Determine the [X, Y] coordinate at the center of the cell enclosing the given text.  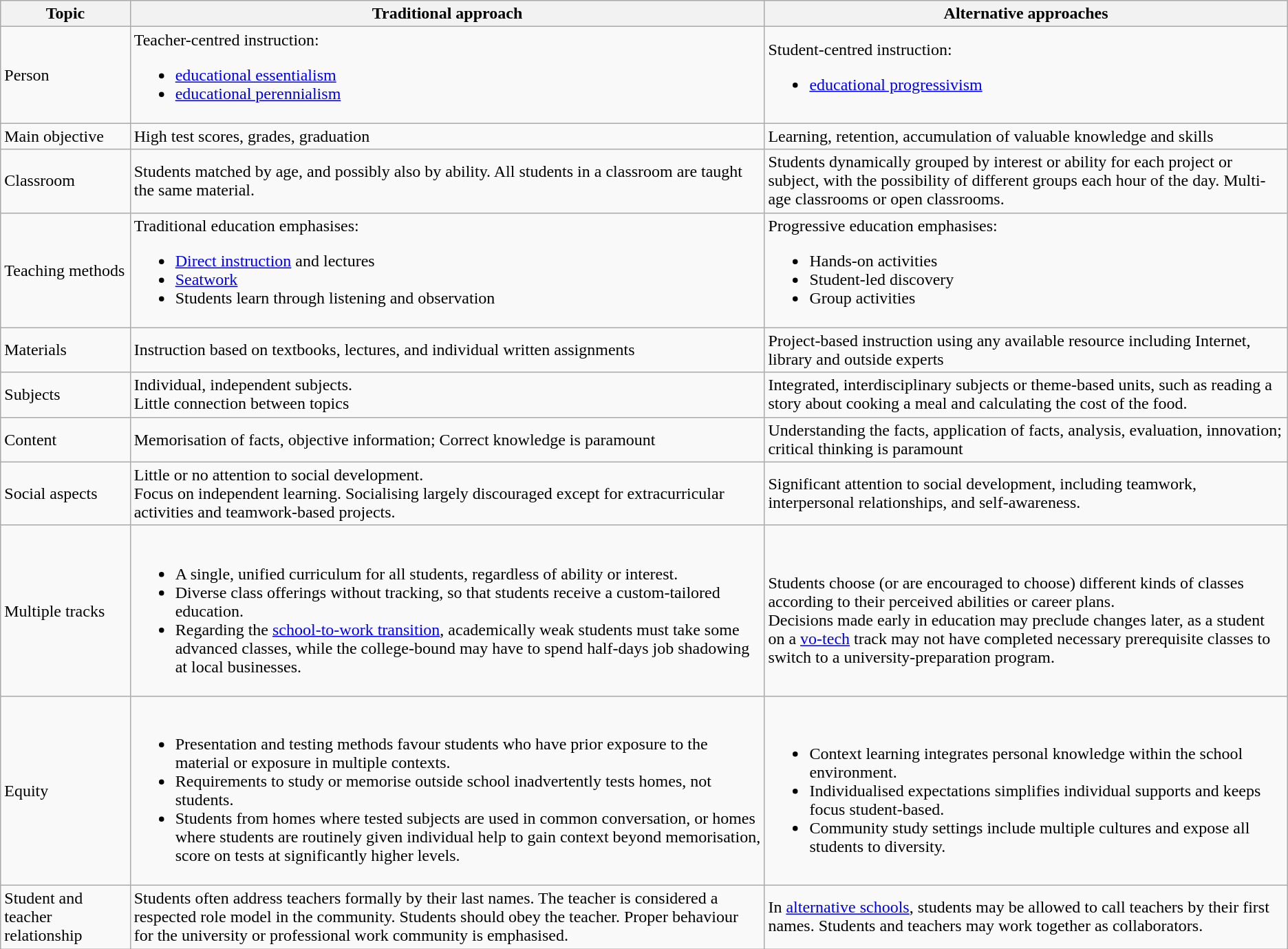
Students matched by age, and possibly also by ability. All students in a classroom are taught the same material. [447, 181]
High test scores, grades, graduation [447, 136]
Social aspects [65, 493]
Subjects [65, 395]
Student-centred instruction:educational progressivism [1026, 75]
Traditional education emphasises:Direct instruction and lecturesSeatworkStudents learn through listening and observation [447, 270]
Student and teacher relationship [65, 917]
Materials [65, 350]
Teaching methods [65, 270]
Significant attention to social development, including teamwork, interpersonal relationships, and self-awareness. [1026, 493]
Classroom [65, 181]
Multiple tracks [65, 610]
Teacher-centred instruction:educational essentialismeducational perennialism [447, 75]
Memorisation of facts, objective information; Correct knowledge is paramount [447, 439]
Topic [65, 14]
Equity [65, 790]
Instruction based on textbooks, lectures, and individual written assignments [447, 350]
Progressive education emphasises:Hands-on activitiesStudent-led discoveryGroup activities [1026, 270]
Learning, retention, accumulation of valuable knowledge and skills [1026, 136]
Understanding the facts, application of facts, analysis, evaluation, innovation; critical thinking is paramount [1026, 439]
Content [65, 439]
Main objective [65, 136]
Integrated, interdisciplinary subjects or theme-based units, such as reading a story about cooking a meal and calculating the cost of the food. [1026, 395]
Alternative approaches [1026, 14]
Individual, independent subjects.Little connection between topics [447, 395]
In alternative schools, students may be allowed to call teachers by their first names. Students and teachers may work together as collaborators. [1026, 917]
Traditional approach [447, 14]
Person [65, 75]
Project-based instruction using any available resource including Internet, library and outside experts [1026, 350]
